Extract the [X, Y] coordinate from the center of the cell holding the provided text.  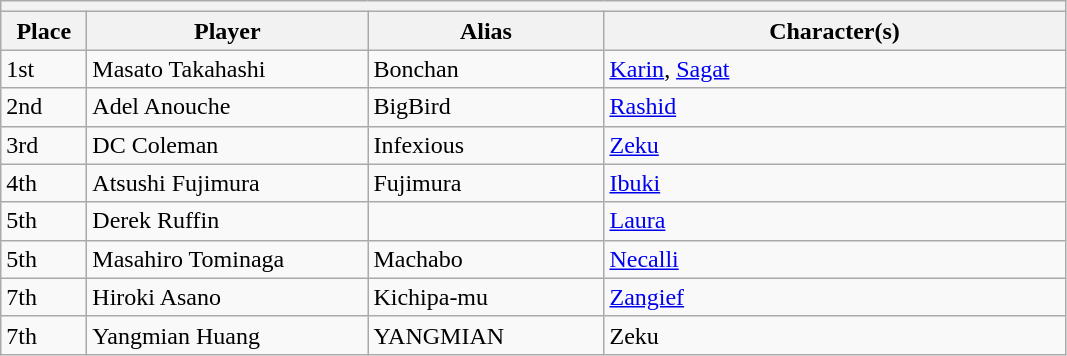
2nd [44, 107]
Karin, Sagat [834, 69]
Place [44, 31]
Character(s) [834, 31]
Derek Ruffin [228, 221]
BigBird [486, 107]
Kichipa-mu [486, 297]
Alias [486, 31]
Necalli [834, 259]
Hiroki Asano [228, 297]
Masahiro Tominaga [228, 259]
Ibuki [834, 183]
Player [228, 31]
Laura [834, 221]
Rashid [834, 107]
Adel Anouche [228, 107]
Atsushi Fujimura [228, 183]
1st [44, 69]
DC Coleman [228, 145]
Yangmian Huang [228, 335]
YANGMIAN [486, 335]
Infexious [486, 145]
Masato Takahashi [228, 69]
4th [44, 183]
Bonchan [486, 69]
Machabo [486, 259]
Zangief [834, 297]
Fujimura [486, 183]
3rd [44, 145]
